Determine the (X, Y) coordinate at the center of the cell enclosing the given text.  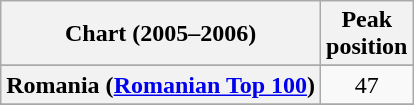
47 (367, 85)
Chart (2005–2006) (161, 34)
Romania (Romanian Top 100) (161, 85)
Peakposition (367, 34)
